Return the [X, Y] coordinate for the center point of the cell that contains the specified text.  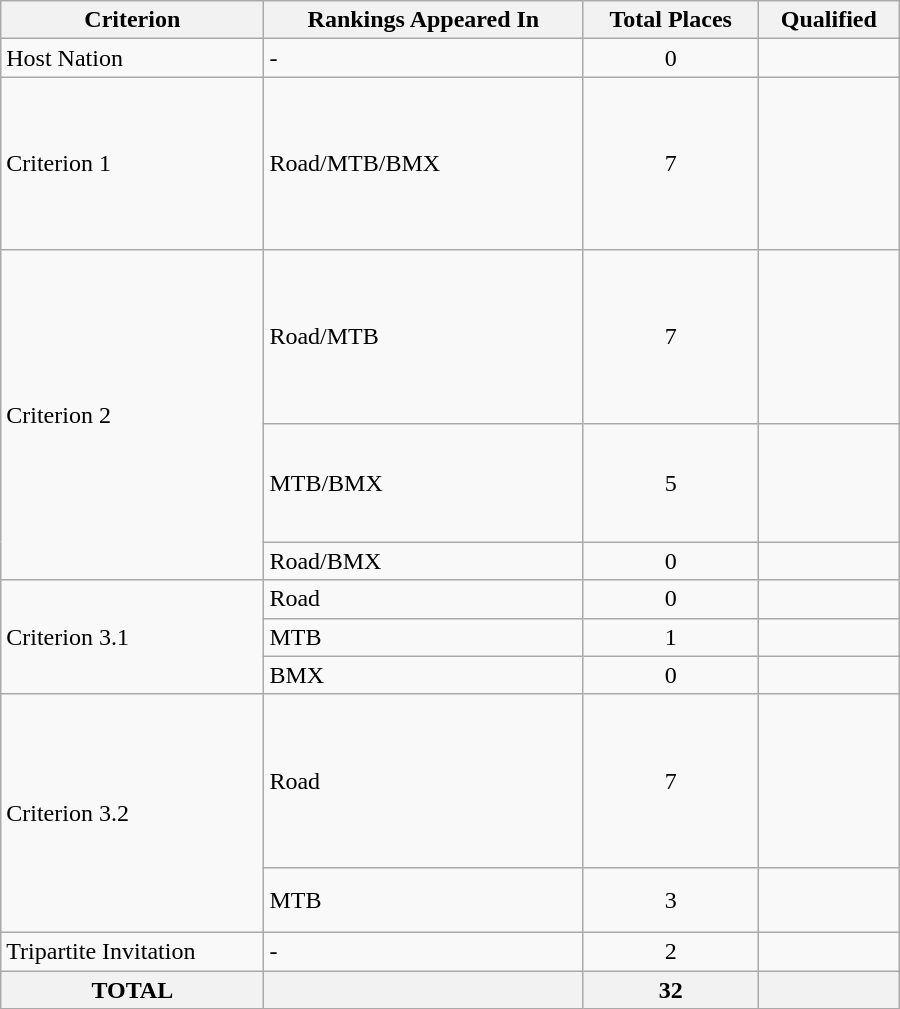
5 [671, 482]
Criterion 3.2 [132, 813]
MTB/BMX [424, 482]
Total Places [671, 20]
Qualified [828, 20]
Criterion 3.1 [132, 637]
2 [671, 951]
Rankings Appeared In [424, 20]
Road/MTB/BMX [424, 164]
Road/BMX [424, 561]
TOTAL [132, 989]
BMX [424, 675]
3 [671, 900]
Criterion 2 [132, 415]
1 [671, 637]
32 [671, 989]
Criterion [132, 20]
Host Nation [132, 58]
Criterion 1 [132, 164]
Tripartite Invitation [132, 951]
Road/MTB [424, 336]
